Return the [X, Y] coordinate for the center point of the cell that contains the specified text.  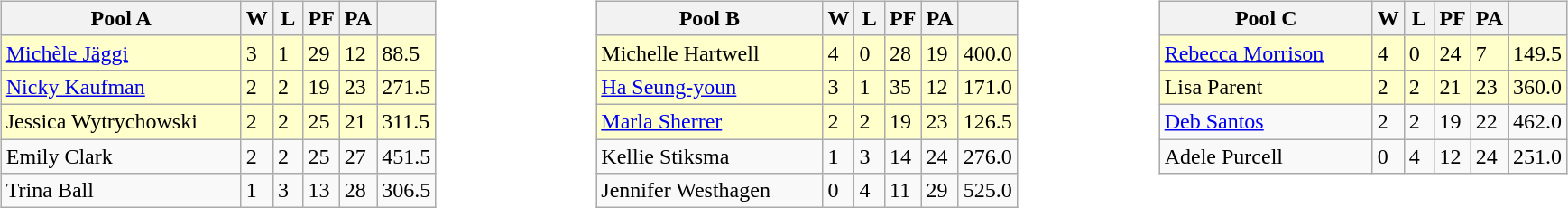
Ha Seung-youn [709, 87]
Marla Sherrer [709, 121]
Kellie Stiksma [709, 156]
171.0 [987, 87]
Lisa Parent [1266, 87]
14 [902, 156]
462.0 [1537, 121]
Pool C [1266, 18]
Michelle Hartwell [709, 52]
271.5 [406, 87]
451.5 [406, 156]
7 [1489, 52]
Pool B [709, 18]
Nicky Kaufman [121, 87]
306.5 [406, 191]
126.5 [987, 121]
Pool A [121, 18]
Rebecca Morrison [1266, 52]
Emily Clark [121, 156]
88.5 [406, 52]
149.5 [1537, 52]
Deb Santos [1266, 121]
251.0 [1537, 156]
Trina Ball [121, 191]
Michèle Jäggi [121, 52]
35 [902, 87]
13 [321, 191]
Adele Purcell [1266, 156]
27 [357, 156]
525.0 [987, 191]
360.0 [1537, 87]
Jessica Wytrychowski [121, 121]
22 [1489, 121]
276.0 [987, 156]
Jennifer Westhagen [709, 191]
311.5 [406, 121]
400.0 [987, 52]
11 [902, 191]
